Find where the given text appears and provide that cell's center as (x, y) coordinate. 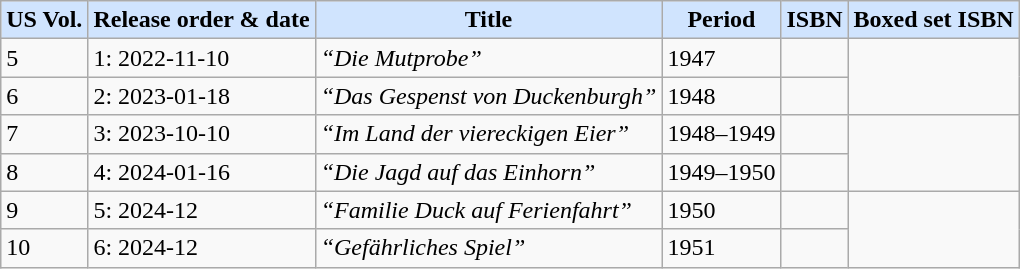
Boxed set ISBN (934, 20)
Title (488, 20)
6: 2024-12 (202, 248)
9 (44, 210)
8 (44, 172)
“Die Jagd auf das Einhorn” (488, 172)
7 (44, 134)
1950 (722, 210)
“Die Mutprobe” (488, 58)
3: 2023-10-10 (202, 134)
1948 (722, 96)
1948–1949 (722, 134)
1: 2022-11-10 (202, 58)
“Das Gespenst von Duckenburgh” (488, 96)
Release order & date (202, 20)
2: 2023-01-18 (202, 96)
1951 (722, 248)
“Gefährliches Spiel” (488, 248)
1949–1950 (722, 172)
10 (44, 248)
1947 (722, 58)
4: 2024-01-16 (202, 172)
ISBN (814, 20)
Period (722, 20)
5 (44, 58)
“Im Land der viereckigen Eier” (488, 134)
US Vol. (44, 20)
“Familie Duck auf Ferienfahrt” (488, 210)
6 (44, 96)
5: 2024-12 (202, 210)
